Search for the cell housing the specified text and yield its [x, y] center coordinate. 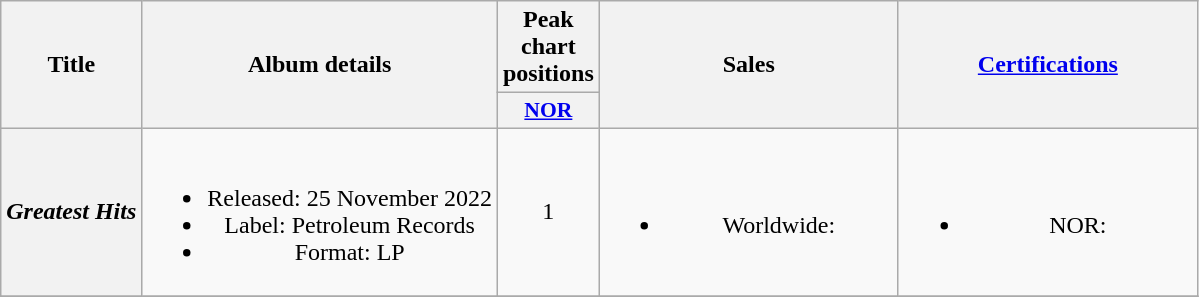
Peak chart positions [548, 47]
Sales [748, 65]
Album details [320, 65]
Certifications [1048, 65]
NOR [548, 111]
Greatest Hits [72, 212]
1 [548, 212]
Worldwide: [748, 212]
Title [72, 65]
NOR: [1048, 212]
Released: 25 November 2022Label: Petroleum RecordsFormat: LP [320, 212]
